For the text-containing cell, return its midpoint in (x, y) coordinate format. 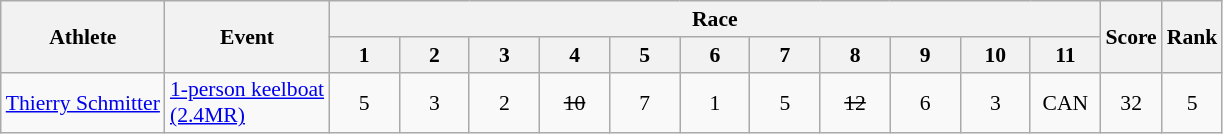
9 (925, 55)
32 (1130, 102)
Thierry Schmitter (83, 102)
Race (714, 19)
4 (574, 55)
CAN (1065, 102)
Athlete (83, 36)
Score (1130, 36)
Event (247, 36)
12 (855, 102)
1-person keelboat(2.4MR) (247, 102)
11 (1065, 55)
Rank (1192, 36)
8 (855, 55)
